Extract the (X, Y) coordinate from the center of the cell holding the provided text.  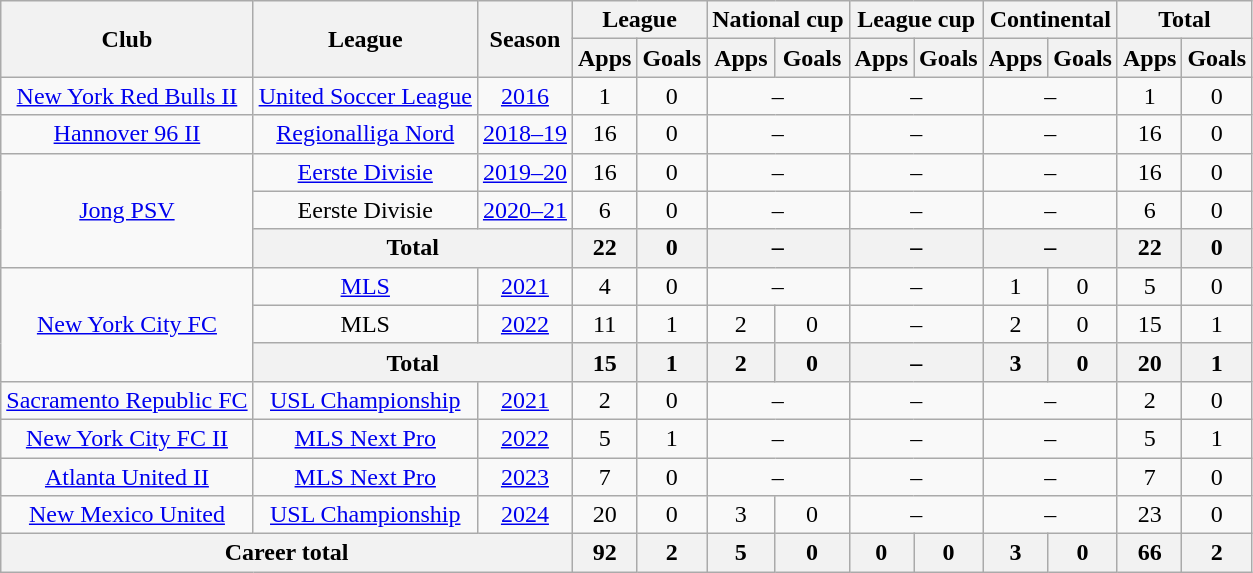
Sacramento Republic FC (127, 400)
2024 (524, 515)
2020–21 (524, 210)
23 (1149, 515)
Jong PSV (127, 210)
4 (604, 286)
11 (604, 324)
Career total (287, 553)
League cup (916, 20)
Continental (1050, 20)
United Soccer League (365, 96)
New York City FC II (127, 438)
New York Red Bulls II (127, 96)
Atlanta United II (127, 477)
New Mexico United (127, 515)
New York City FC (127, 324)
92 (604, 553)
2023 (524, 477)
Club (127, 39)
2019–20 (524, 172)
National cup (778, 20)
Regionalliga Nord (365, 134)
Hannover 96 II (127, 134)
2018–19 (524, 134)
Season (524, 39)
2016 (524, 96)
66 (1149, 553)
